Search for the cell housing the specified text and yield its [x, y] center coordinate. 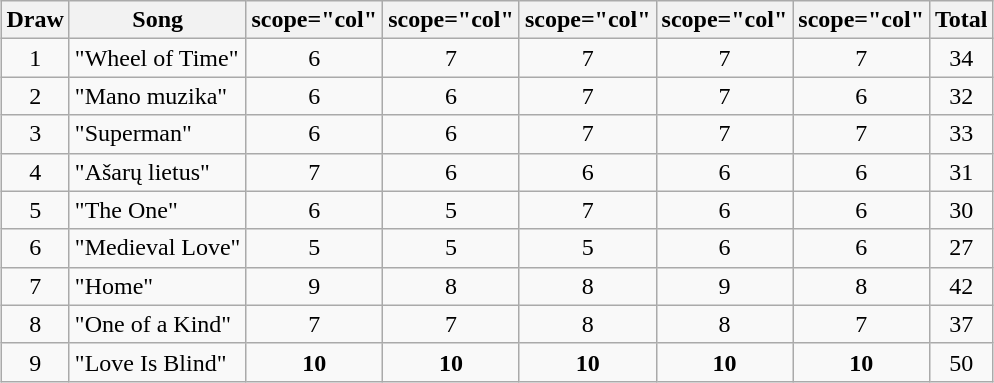
34 [961, 58]
"Ašarų lietus" [158, 172]
"Wheel of Time" [158, 58]
3 [35, 134]
32 [961, 96]
4 [35, 172]
31 [961, 172]
Total [961, 20]
"One of a Kind" [158, 324]
2 [35, 96]
33 [961, 134]
1 [35, 58]
"Mano muzika" [158, 96]
"Medieval Love" [158, 248]
"Superman" [158, 134]
27 [961, 248]
"Love Is Blind" [158, 362]
Draw [35, 20]
37 [961, 324]
"Home" [158, 286]
"The One" [158, 210]
50 [961, 362]
42 [961, 286]
Song [158, 20]
30 [961, 210]
